Output the (X, Y) coordinate of the center of the cell containing the given text.  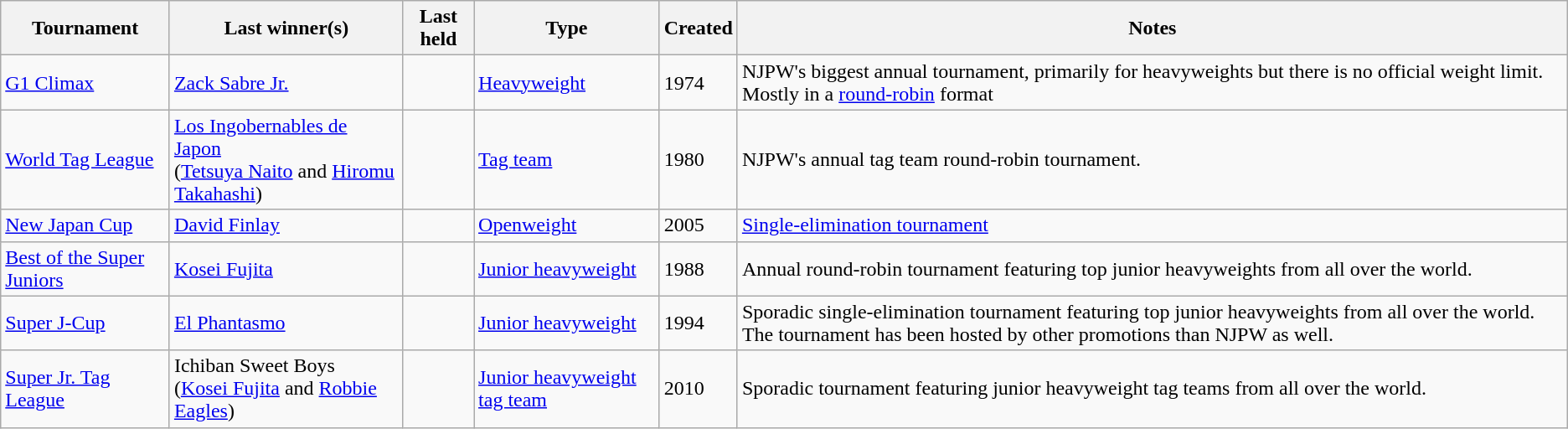
El Phantasmo (286, 323)
Heavyweight (567, 82)
NJPW's annual tag team round-robin tournament. (1153, 159)
Last held (438, 28)
Annual round-robin tournament featuring top junior heavyweights from all over the world. (1153, 268)
David Finlay (286, 225)
Type (567, 28)
World Tag League (85, 159)
Sporadic tournament featuring junior heavyweight tag teams from all over the world. (1153, 389)
Last winner(s) (286, 28)
NJPW's biggest annual tournament, primarily for heavyweights but there is no official weight limit. Mostly in a round-robin format (1153, 82)
2010 (699, 389)
Super Jr. Tag League (85, 389)
Single-elimination tournament (1153, 225)
1988 (699, 268)
New Japan Cup (85, 225)
Super J-Cup (85, 323)
Kosei Fujita (286, 268)
Junior heavyweight tag team (567, 389)
Best of the Super Juniors (85, 268)
Tag team (567, 159)
1994 (699, 323)
Zack Sabre Jr. (286, 82)
Ichiban Sweet Boys (Kosei Fujita and Robbie Eagles) (286, 389)
G1 Climax (85, 82)
1980 (699, 159)
Notes (1153, 28)
Created (699, 28)
Tournament (85, 28)
1974 (699, 82)
Los Ingobernables de Japon(Tetsuya Naito and Hiromu Takahashi) (286, 159)
Openweight (567, 225)
2005 (699, 225)
